Return [X, Y] of the center of cell containing provided text 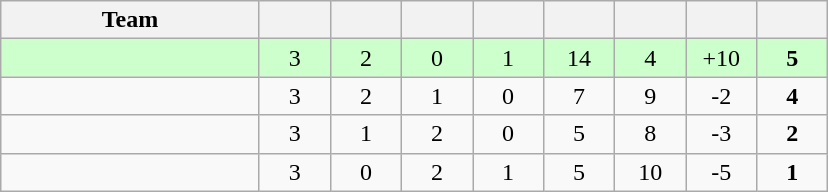
14 [580, 58]
-2 [722, 96]
-3 [722, 134]
8 [650, 134]
10 [650, 172]
-5 [722, 172]
9 [650, 96]
+10 [722, 58]
7 [580, 96]
Team [130, 20]
